For the text-containing cell, return its midpoint in (X, Y) coordinate format. 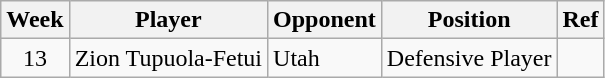
Zion Tupuola-Fetui (168, 58)
Utah (325, 58)
Opponent (325, 20)
Player (168, 20)
Week (35, 20)
Position (469, 20)
13 (35, 58)
Ref (580, 20)
Defensive Player (469, 58)
